From the cell containing the given text, extract its center point as [X, Y] coordinate. 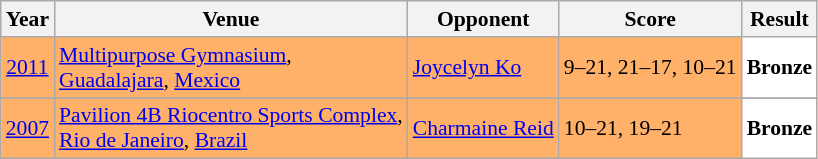
Charmaine Reid [484, 128]
Pavilion 4B Riocentro Sports Complex,Rio de Janeiro, Brazil [231, 128]
2007 [28, 128]
10–21, 19–21 [650, 128]
Result [780, 19]
2011 [28, 68]
Score [650, 19]
9–21, 21–17, 10–21 [650, 68]
Multipurpose Gymnasium,Guadalajara, Mexico [231, 68]
Venue [231, 19]
Year [28, 19]
Opponent [484, 19]
Joycelyn Ko [484, 68]
